Identify which cell holds the provided text, then report its [X, Y] central coordinate. 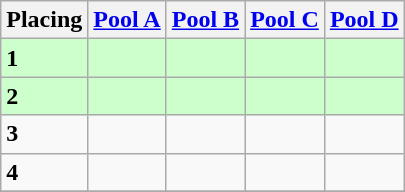
Pool C [285, 20]
Placing [44, 20]
Pool B [205, 20]
Pool A [127, 20]
3 [44, 134]
4 [44, 172]
2 [44, 96]
1 [44, 58]
Pool D [364, 20]
